Extract the (X, Y) coordinate from the center of the cell holding the provided text.  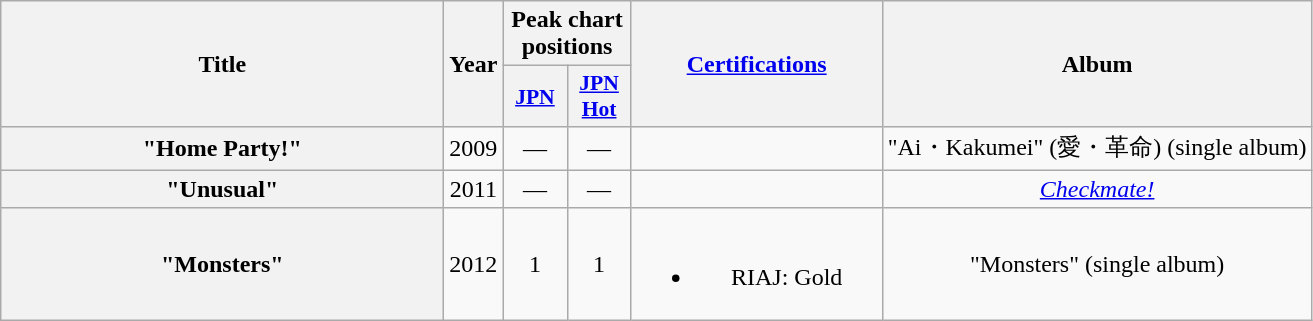
JPNHot (599, 96)
Checkmate! (1097, 189)
Album (1097, 64)
"Monsters" (single album) (1097, 264)
Title (222, 64)
Year (474, 64)
2009 (474, 148)
Peak chart positions (567, 34)
"Unusual" (222, 189)
2011 (474, 189)
"Monsters" (222, 264)
Certifications (756, 64)
"Home Party!" (222, 148)
"Ai・Kakumei" (愛・革命) (single album) (1097, 148)
2012 (474, 264)
JPN (535, 96)
RIAJ: Gold (756, 264)
